Identify which cell holds the provided text, then report its [X, Y] central coordinate. 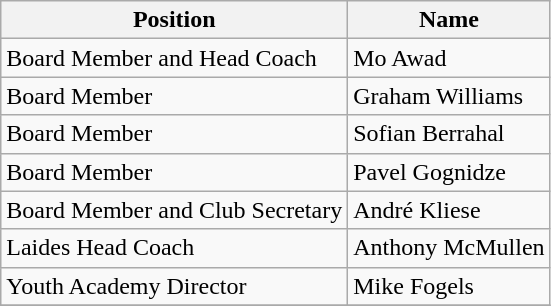
Position [174, 20]
Youth Academy Director [174, 286]
André Kliese [449, 210]
Pavel Gognidze [449, 172]
Laides Head Coach [174, 248]
Anthony McMullen [449, 248]
Name [449, 20]
Board Member and Club Secretary [174, 210]
Mo Awad [449, 58]
Sofian Berrahal [449, 134]
Graham Williams [449, 96]
Board Member and Head Coach [174, 58]
Mike Fogels [449, 286]
